Capture the cell that displays the provided text and extract its (x, y) central coordinate. 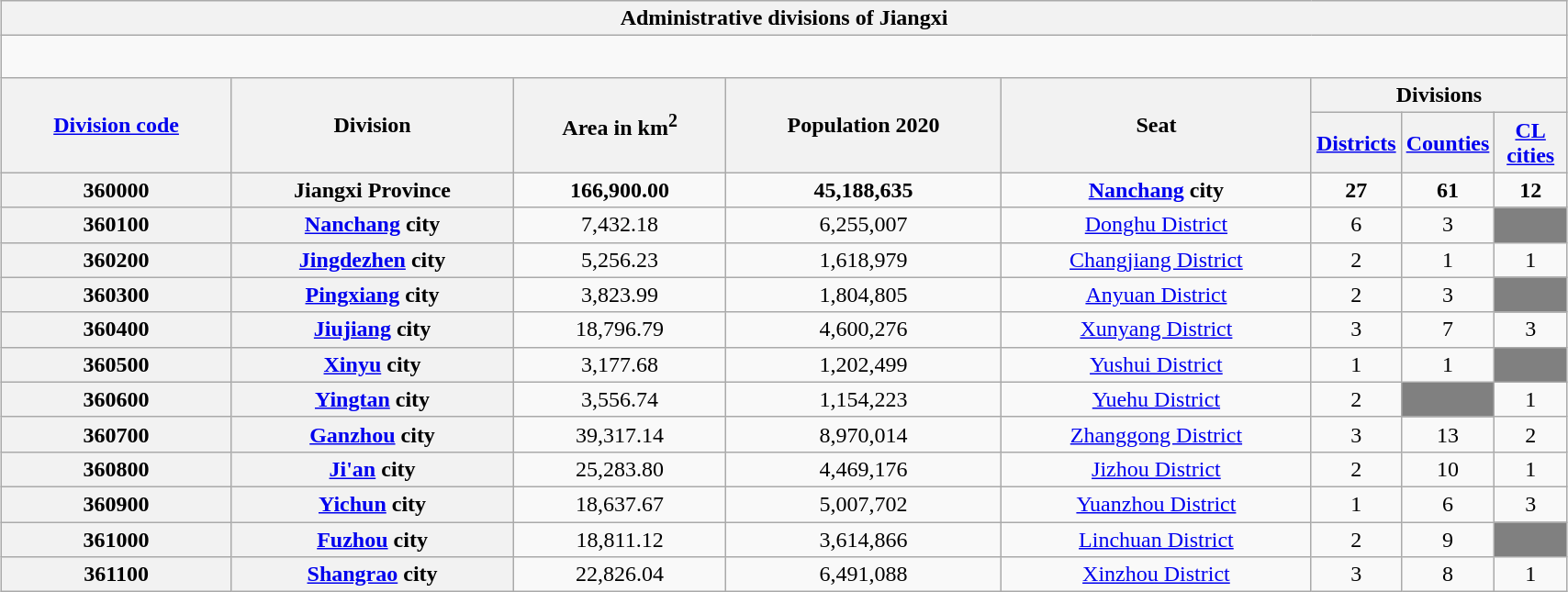
18,637.67 (619, 504)
25,283.80 (619, 469)
6,491,088 (864, 575)
Jiangxi Province (373, 190)
4,469,176 (864, 469)
12 (1531, 190)
27 (1356, 190)
Xunyang District (1156, 330)
5,007,702 (864, 504)
3,177.68 (619, 364)
Changjiang District (1156, 260)
Donghu District (1156, 225)
18,811.12 (619, 540)
5,256.23 (619, 260)
Anyuan District (1156, 295)
361000 (117, 540)
Xinyu city (373, 364)
9 (1448, 540)
360800 (117, 469)
Divisions (1439, 95)
13 (1448, 434)
Zhanggong District (1156, 434)
Yichun city (373, 504)
Seat (1156, 125)
360400 (117, 330)
1,804,805 (864, 295)
10 (1448, 469)
Administrative divisions of Jiangxi (784, 18)
360700 (117, 434)
Yingtan city (373, 399)
360100 (117, 225)
6,255,007 (864, 225)
22,826.04 (619, 575)
Yushui District (1156, 364)
360600 (117, 399)
18,796.79 (619, 330)
Division (373, 125)
3,823.99 (619, 295)
3,556.74 (619, 399)
Pingxiang city (373, 295)
166,900.00 (619, 190)
39,317.14 (619, 434)
Districts (1356, 143)
61 (1448, 190)
Population 2020 (864, 125)
3,614,866 (864, 540)
7,432.18 (619, 225)
Ganzhou city (373, 434)
1,154,223 (864, 399)
Fuzhou city (373, 540)
Xinzhou District (1156, 575)
360000 (117, 190)
360500 (117, 364)
360900 (117, 504)
45,188,635 (864, 190)
4,600,276 (864, 330)
Division code (117, 125)
7 (1448, 330)
Jizhou District (1156, 469)
Jiujiang city (373, 330)
Yuanzhou District (1156, 504)
360200 (117, 260)
1,618,979 (864, 260)
8 (1448, 575)
Ji'an city (373, 469)
Shangrao city (373, 575)
Jingdezhen city (373, 260)
8,970,014 (864, 434)
Yuehu District (1156, 399)
360300 (117, 295)
Counties (1448, 143)
361100 (117, 575)
Linchuan District (1156, 540)
Area in km2 (619, 125)
1,202,499 (864, 364)
CL cities (1531, 143)
